Provide the [x, y] coordinate of the cell's center where the given text is located.  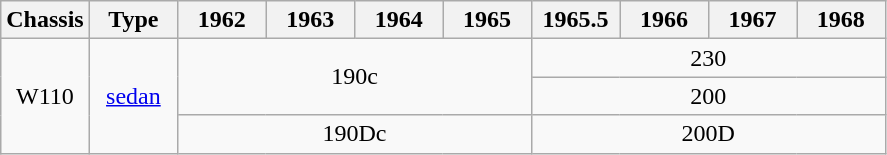
1965 [487, 20]
1962 [222, 20]
230 [708, 58]
1966 [664, 20]
W110 [45, 96]
1968 [841, 20]
190c [355, 77]
200D [708, 134]
1964 [398, 20]
190Dc [355, 134]
1967 [752, 20]
Chassis [45, 20]
Type [133, 20]
sedan [133, 96]
200 [708, 96]
1965.5 [575, 20]
1963 [310, 20]
